Search for the cell housing the specified text and yield its (X, Y) center coordinate. 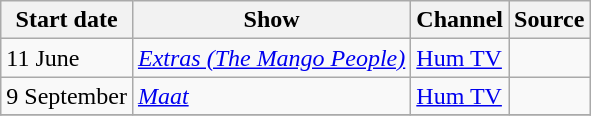
Source (550, 20)
11 June (67, 58)
Maat (271, 96)
Extras (The Mango People) (271, 58)
9 September (67, 96)
Start date (67, 20)
Channel (460, 20)
Show (271, 20)
